Scan for the cell matching the given text and deliver its [X, Y] coordinate at center. 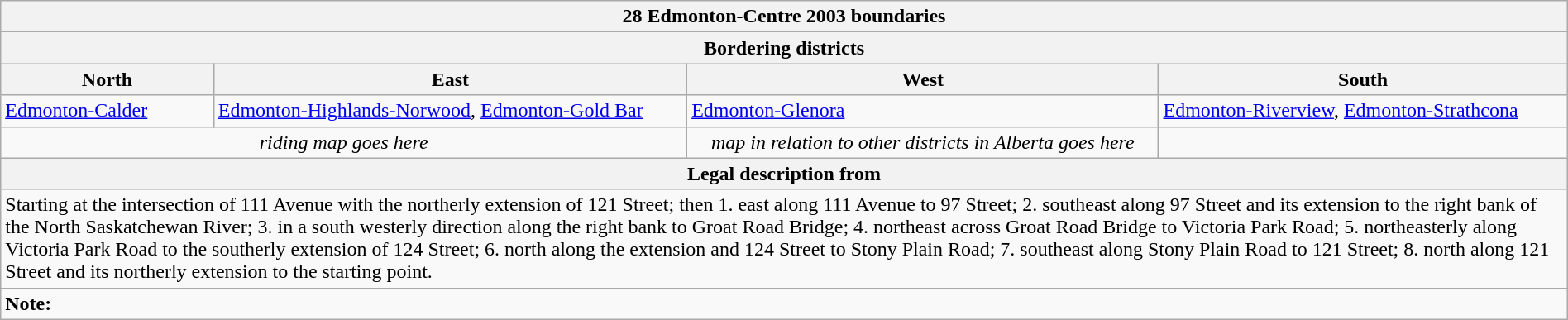
South [1363, 79]
Edmonton-Riverview, Edmonton-Strathcona [1363, 111]
map in relation to other districts in Alberta goes here [923, 142]
Edmonton-Calder [108, 111]
Legal description from [784, 174]
28 Edmonton-Centre 2003 boundaries [784, 17]
North [108, 79]
riding map goes here [344, 142]
Note: [784, 303]
East [450, 79]
West [923, 79]
Edmonton-Glenora [923, 111]
Bordering districts [784, 48]
Edmonton-Highlands-Norwood, Edmonton-Gold Bar [450, 111]
